Extract the [x, y] coordinate from the center of the cell holding the provided text.  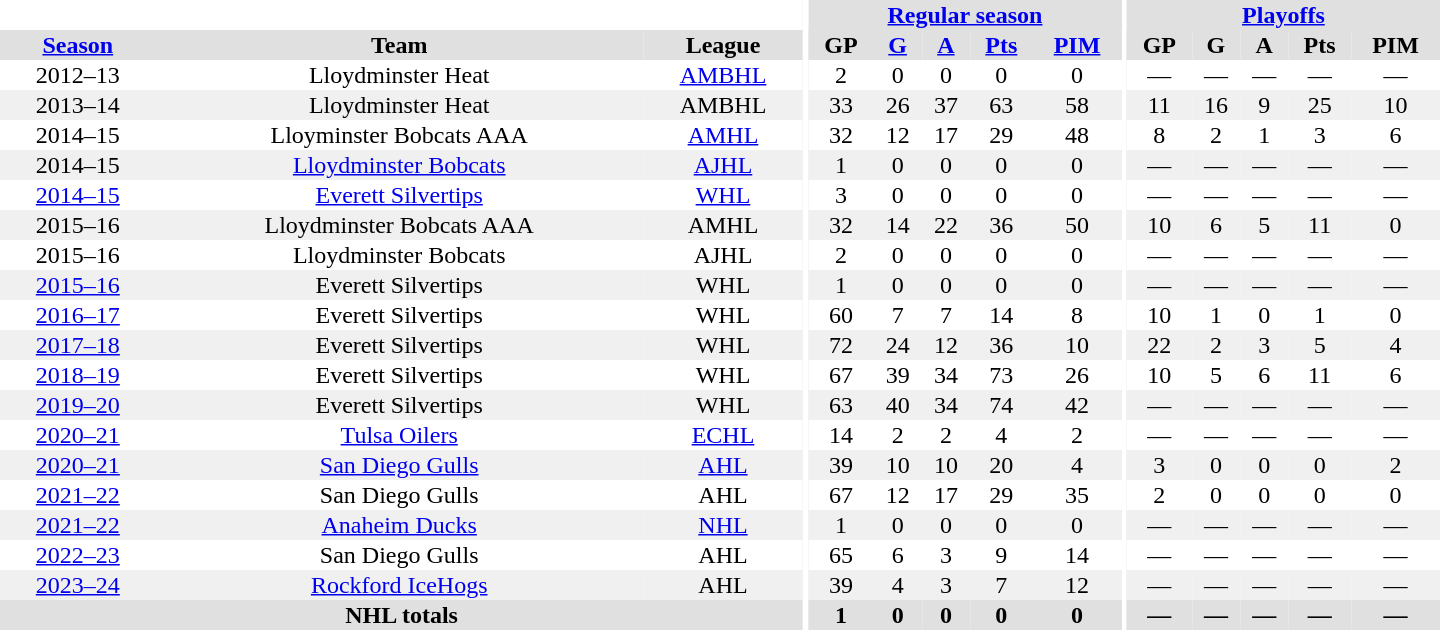
NHL totals [402, 615]
2013–14 [78, 105]
2016–17 [78, 315]
Team [400, 45]
Anaheim Ducks [400, 525]
2019–20 [78, 405]
2017–18 [78, 345]
Playoffs [1284, 15]
20 [1002, 465]
Tulsa Oilers [400, 435]
58 [1078, 105]
2012–13 [78, 75]
NHL [723, 525]
74 [1002, 405]
2018–19 [78, 375]
Lloyminster Bobcats AAA [400, 135]
2023–24 [78, 585]
65 [842, 555]
72 [842, 345]
48 [1078, 135]
Lloydminster Bobcats AAA [400, 225]
16 [1216, 105]
League [723, 45]
50 [1078, 225]
33 [842, 105]
25 [1320, 105]
Regular season [966, 15]
2022–23 [78, 555]
35 [1078, 495]
ECHL [723, 435]
73 [1002, 375]
42 [1078, 405]
40 [897, 405]
Rockford IceHogs [400, 585]
60 [842, 315]
24 [897, 345]
37 [946, 105]
Season [78, 45]
